Scan for the cell matching the given text and deliver its (X, Y) coordinate at center. 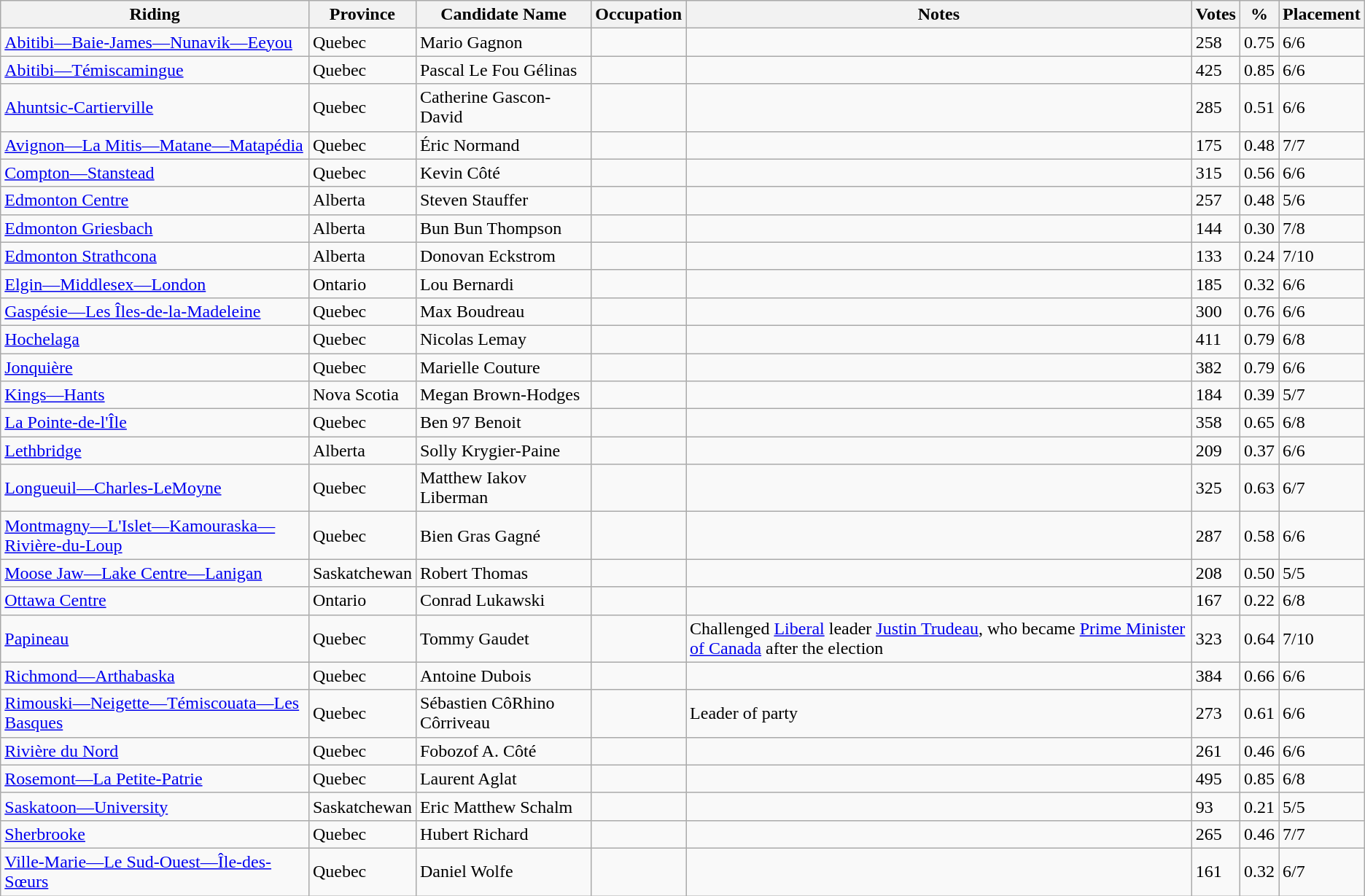
495 (1216, 779)
Lethbridge (155, 451)
315 (1216, 173)
Montmagny—L'Islet—Kamouraska—Rivière-du-Loup (155, 535)
425 (1216, 70)
Antoine Dubois (503, 676)
175 (1216, 145)
Bien Gras Gagné (503, 535)
Avignon—La Mitis—Matane—Matapédia (155, 145)
Compton—Stanstead (155, 173)
0.64 (1259, 639)
Riding (155, 15)
Abitibi—Baie-James—Nunavik—Eeyou (155, 42)
Nova Scotia (362, 395)
Elgin—Middlesex—London (155, 284)
Pascal Le Fou Gélinas (503, 70)
185 (1216, 284)
Richmond—Arthabaska (155, 676)
0.76 (1259, 311)
411 (1216, 339)
Bun Bun Thompson (503, 228)
258 (1216, 42)
184 (1216, 395)
Jonquière (155, 367)
0.30 (1259, 228)
209 (1216, 451)
Placement (1322, 15)
93 (1216, 806)
Abitibi—Témiscamingue (155, 70)
Laurent Aglat (503, 779)
0.24 (1259, 256)
Occupation (639, 15)
Hubert Richard (503, 834)
Gaspésie—Les Îles-de-la-Madeleine (155, 311)
Papineau (155, 639)
Kevin Côté (503, 173)
Edmonton Strathcona (155, 256)
Challenged Liberal leader Justin Trudeau, who became Prime Minister of Canada after the election (939, 639)
0.21 (1259, 806)
Candidate Name (503, 15)
Moose Jaw—Lake Centre—Lanigan (155, 573)
Tommy Gaudet (503, 639)
384 (1216, 676)
Éric Normand (503, 145)
Mario Gagnon (503, 42)
273 (1216, 713)
Daniel Wolfe (503, 872)
Marielle Couture (503, 367)
0.37 (1259, 451)
0.22 (1259, 601)
Robert Thomas (503, 573)
Max Boudreau (503, 311)
Lou Bernardi (503, 284)
144 (1216, 228)
161 (1216, 872)
Eric Matthew Schalm (503, 806)
Votes (1216, 15)
Longueuil—Charles-LeMoyne (155, 488)
Rivière du Nord (155, 751)
Steven Stauffer (503, 200)
0.50 (1259, 573)
Ben 97 Benoit (503, 423)
Notes (939, 15)
300 (1216, 311)
323 (1216, 639)
358 (1216, 423)
Sherbrooke (155, 834)
5/6 (1322, 200)
0.65 (1259, 423)
325 (1216, 488)
Saskatoon—University (155, 806)
0.75 (1259, 42)
Rosemont—La Petite-Patrie (155, 779)
208 (1216, 573)
Nicolas Lemay (503, 339)
Fobozof A. Côté (503, 751)
0.56 (1259, 173)
167 (1216, 601)
Conrad Lukawski (503, 601)
0.58 (1259, 535)
Matthew Iakov Liberman (503, 488)
Rimouski—Neigette—Témiscouata—Les Basques (155, 713)
7/8 (1322, 228)
0.51 (1259, 108)
0.61 (1259, 713)
Megan Brown-Hodges (503, 395)
Leader of party (939, 713)
265 (1216, 834)
Ahuntsic-Cartierville (155, 108)
0.63 (1259, 488)
Ville-Marie—Le Sud-Ouest—Île-des-Sœurs (155, 872)
261 (1216, 751)
287 (1216, 535)
0.39 (1259, 395)
Edmonton Griesbach (155, 228)
Catherine Gascon-David (503, 108)
Hochelaga (155, 339)
Ottawa Centre (155, 601)
Edmonton Centre (155, 200)
Kings—Hants (155, 395)
Province (362, 15)
0.66 (1259, 676)
133 (1216, 256)
Sébastien CôRhino Côrriveau (503, 713)
285 (1216, 108)
Solly Krygier-Paine (503, 451)
% (1259, 15)
Donovan Eckstrom (503, 256)
La Pointe-de-l'Île (155, 423)
5/7 (1322, 395)
257 (1216, 200)
382 (1216, 367)
